Identify which cell holds the provided text, then report its (x, y) central coordinate. 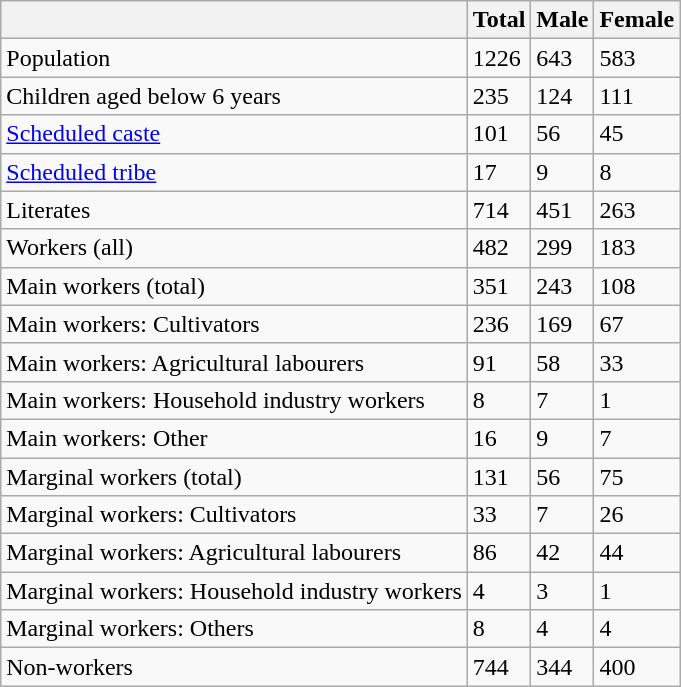
183 (637, 248)
299 (562, 248)
351 (499, 286)
3 (562, 591)
17 (499, 172)
263 (637, 210)
Non-workers (234, 667)
Children aged below 6 years (234, 96)
235 (499, 96)
Marginal workers: Agricultural labourers (234, 553)
Workers (all) (234, 248)
Main workers: Cultivators (234, 324)
Literates (234, 210)
643 (562, 58)
Main workers (total) (234, 286)
Female (637, 20)
42 (562, 553)
91 (499, 362)
75 (637, 477)
101 (499, 134)
86 (499, 553)
169 (562, 324)
Scheduled tribe (234, 172)
Main workers: Agricultural labourers (234, 362)
344 (562, 667)
1226 (499, 58)
243 (562, 286)
Marginal workers: Household industry workers (234, 591)
Marginal workers: Cultivators (234, 515)
482 (499, 248)
Main workers: Household industry workers (234, 400)
714 (499, 210)
26 (637, 515)
111 (637, 96)
44 (637, 553)
108 (637, 286)
583 (637, 58)
67 (637, 324)
Scheduled caste (234, 134)
Marginal workers: Others (234, 629)
16 (499, 438)
Total (499, 20)
131 (499, 477)
58 (562, 362)
Population (234, 58)
Main workers: Other (234, 438)
236 (499, 324)
400 (637, 667)
744 (499, 667)
451 (562, 210)
Marginal workers (total) (234, 477)
Male (562, 20)
45 (637, 134)
124 (562, 96)
